Capture the cell that displays the provided text and extract its (X, Y) central coordinate. 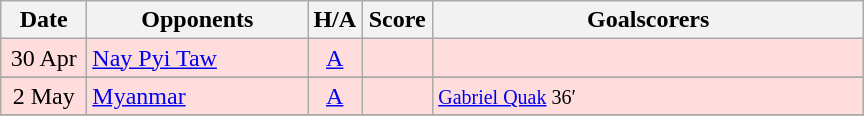
Goalscorers (648, 20)
2 May (44, 96)
Score (398, 20)
Opponents (198, 20)
Gabriel Quak 36′ (648, 96)
Date (44, 20)
Nay Pyi Taw (198, 58)
30 Apr (44, 58)
H/A (335, 20)
Myanmar (198, 96)
